Search for the cell housing the specified text and yield its (x, y) center coordinate. 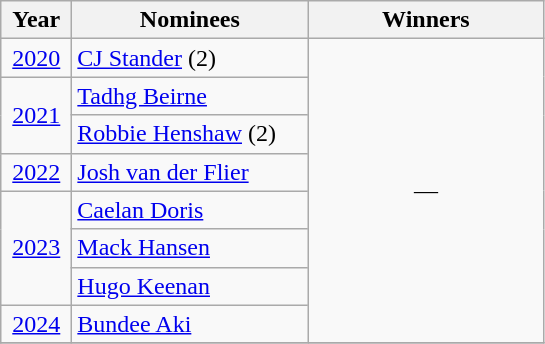
2021 (36, 115)
Robbie Henshaw (2) (190, 134)
2023 (36, 248)
Tadhg Beirne (190, 96)
— (426, 191)
Josh van der Flier (190, 172)
Mack Hansen (190, 248)
Caelan Doris (190, 210)
2024 (36, 324)
2020 (36, 58)
Bundee Aki (190, 324)
Year (36, 20)
Hugo Keenan (190, 286)
CJ Stander (2) (190, 58)
2022 (36, 172)
Nominees (190, 20)
Winners (426, 20)
